Identify which cell holds the provided text, then report its [x, y] central coordinate. 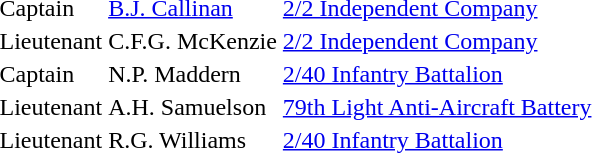
A.H. Samuelson [193, 107]
N.P. Maddern [193, 74]
C.F.G. McKenzie [193, 41]
